Scan for the cell matching the given text and deliver its (x, y) coordinate at center. 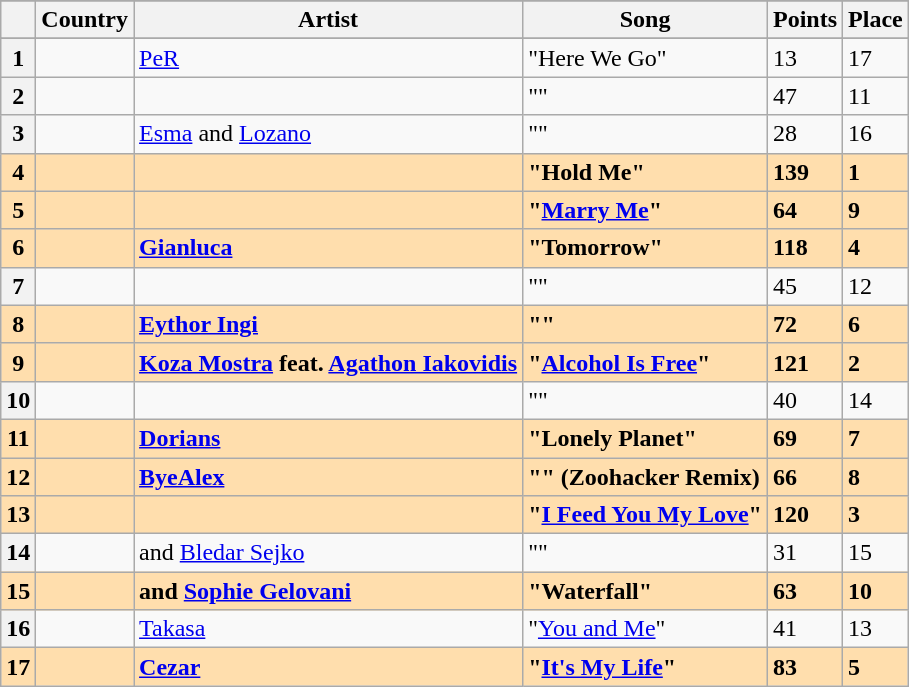
"Hold Me" (646, 172)
Esma and Lozano (328, 134)
PeR (328, 58)
120 (804, 515)
"I Feed You My Love" (646, 515)
45 (804, 286)
83 (804, 667)
28 (804, 134)
Cezar (328, 667)
"Lonely Planet" (646, 438)
72 (804, 324)
40 (804, 400)
Gianluca (328, 248)
Place (876, 20)
69 (804, 438)
"You and Me" (646, 629)
Song (646, 20)
Points (804, 20)
Koza Mostra feat. Agathon Iakovidis (328, 362)
Country (85, 20)
66 (804, 477)
64 (804, 210)
41 (804, 629)
31 (804, 553)
"Marry Me" (646, 210)
139 (804, 172)
121 (804, 362)
"Alcohol Is Free" (646, 362)
Dorians (328, 438)
47 (804, 96)
and Bledar Sejko (328, 553)
"Tomorrow" (646, 248)
Artist (328, 20)
"It's My Life" (646, 667)
and Sophie Gelovani (328, 591)
118 (804, 248)
63 (804, 591)
"Waterfall" (646, 591)
"Here We Go" (646, 58)
Eythor Ingi (328, 324)
ByeAlex (328, 477)
Takasa (328, 629)
"" (Zoohacker Remix) (646, 477)
